Locate the cell with the specified text and output its [x, y] center coordinate. 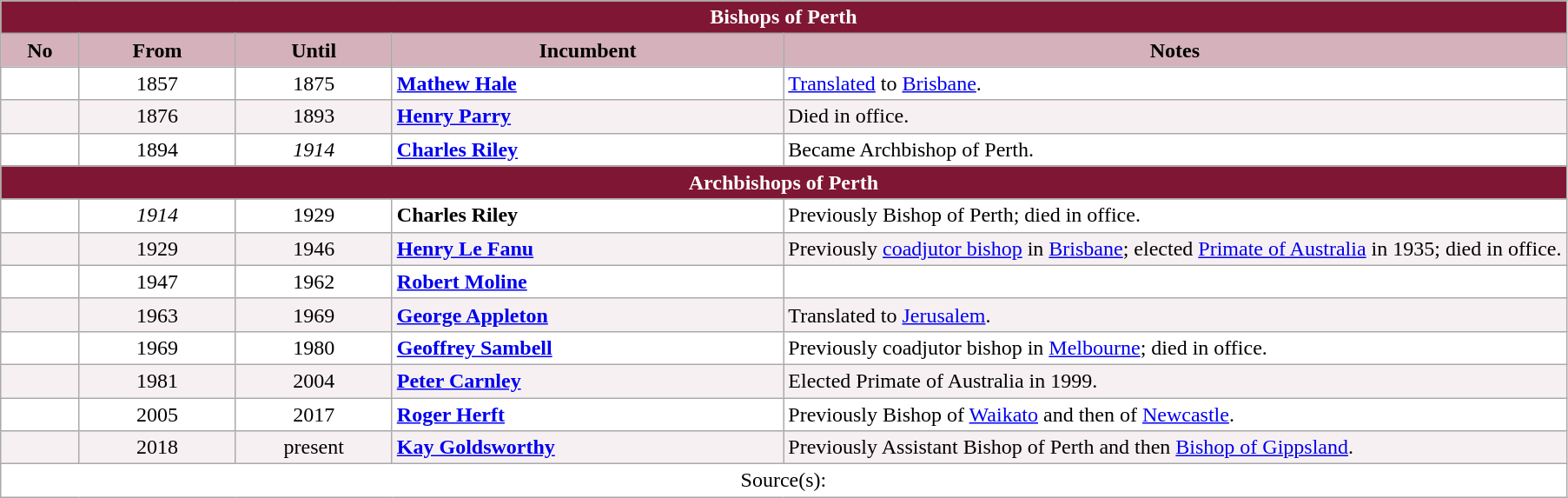
Bishops of Perth [784, 17]
Previously Bishop of Perth; died in office. [1174, 216]
Translated to Brisbane. [1174, 83]
George Appleton [587, 315]
1980 [314, 348]
Source(s): [784, 481]
present [314, 448]
Translated to Jerusalem. [1174, 315]
Incumbent [587, 50]
1946 [314, 249]
Henry Le Fanu [587, 249]
Notes [1174, 50]
No [40, 50]
Mathew Hale [587, 83]
Previously Assistant Bishop of Perth and then Bishop of Gippsland. [1174, 448]
1947 [157, 282]
Peter Carnley [587, 381]
2005 [157, 415]
Until [314, 50]
Henry Parry [587, 116]
1894 [157, 149]
1876 [157, 116]
Died in office. [1174, 116]
2004 [314, 381]
Previously Bishop of Waikato and then of Newcastle. [1174, 415]
Robert Moline [587, 282]
Geoffrey Sambell [587, 348]
From [157, 50]
1962 [314, 282]
Previously coadjutor bishop in Brisbane; elected Primate of Australia in 1935; died in office. [1174, 249]
Archbishops of Perth [784, 183]
2018 [157, 448]
Kay Goldsworthy [587, 448]
Previously coadjutor bishop in Melbourne; died in office. [1174, 348]
2017 [314, 415]
1857 [157, 83]
Became Archbishop of Perth. [1174, 149]
Elected Primate of Australia in 1999. [1174, 381]
1875 [314, 83]
1893 [314, 116]
1981 [157, 381]
Roger Herft [587, 415]
1963 [157, 315]
